Scan for the cell matching the given text and deliver its (x, y) coordinate at center. 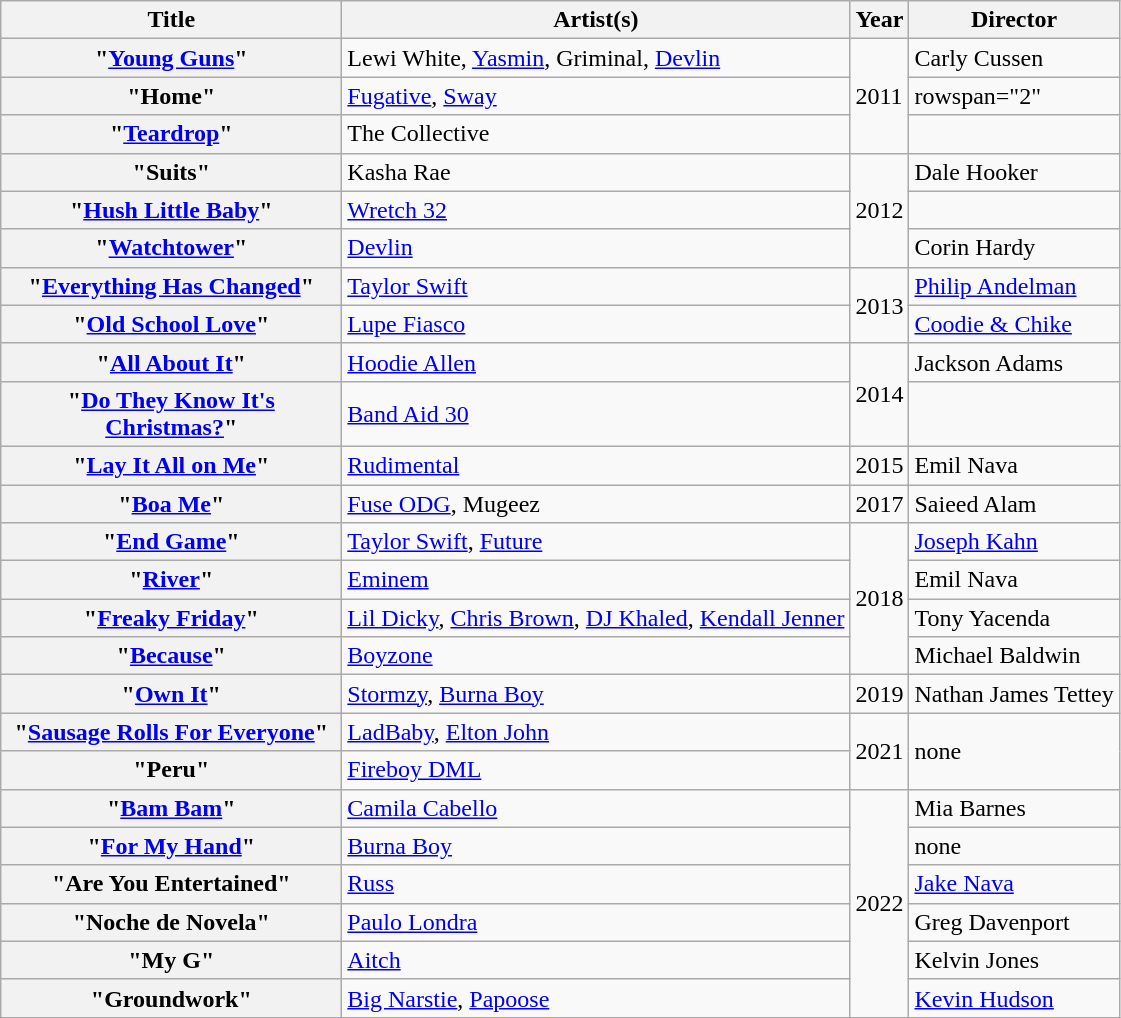
Aitch (596, 960)
Dale Hooker (1014, 172)
The Collective (596, 134)
2015 (880, 465)
Joseph Kahn (1014, 542)
Mia Barnes (1014, 808)
Coodie & Chike (1014, 324)
Corin Hardy (1014, 248)
Kelvin Jones (1014, 960)
"Because" (172, 656)
"Sausage Rolls For Everyone" (172, 732)
"Hush Little Baby" (172, 210)
"Do They Know It's Christmas?" (172, 414)
"Young Guns" (172, 58)
2014 (880, 394)
"Boa Me" (172, 503)
"Peru" (172, 770)
2019 (880, 694)
Carly Cussen (1014, 58)
Jackson Adams (1014, 362)
2013 (880, 305)
"End Game" (172, 542)
Paulo Londra (596, 922)
Burna Boy (596, 846)
2012 (880, 210)
Lupe Fiasco (596, 324)
Camila Cabello (596, 808)
Fuse ODG, Mugeez (596, 503)
Rudimental (596, 465)
2017 (880, 503)
Eminem (596, 580)
"For My Hand" (172, 846)
Lewi White, Yasmin, Griminal, Devlin (596, 58)
Kevin Hudson (1014, 998)
"Freaky Friday" (172, 618)
"Suits" (172, 172)
Hoodie Allen (596, 362)
"Home" (172, 96)
Saieed Alam (1014, 503)
"Noche de Novela" (172, 922)
Fugative, Sway (596, 96)
"Teardrop" (172, 134)
2018 (880, 599)
Boyzone (596, 656)
Devlin (596, 248)
"All About It" (172, 362)
Taylor Swift, Future (596, 542)
"Own It" (172, 694)
"River" (172, 580)
Title (172, 20)
rowspan="2" (1014, 96)
"Old School Love" (172, 324)
Tony Yacenda (1014, 618)
Michael Baldwin (1014, 656)
Fireboy DML (596, 770)
"Are You Entertained" (172, 884)
Lil Dicky, Chris Brown, DJ Khaled, Kendall Jenner (596, 618)
Director (1014, 20)
Kasha Rae (596, 172)
"Everything Has Changed" (172, 286)
Wretch 32 (596, 210)
2022 (880, 903)
Year (880, 20)
"Watchtower" (172, 248)
Russ (596, 884)
"My G" (172, 960)
"Groundwork" (172, 998)
Band Aid 30 (596, 414)
Greg Davenport (1014, 922)
LadBaby, Elton John (596, 732)
Stormzy, Burna Boy (596, 694)
"Bam Bam" (172, 808)
"Lay It All on Me" (172, 465)
Jake Nava (1014, 884)
Philip Andelman (1014, 286)
Nathan James Tettey (1014, 694)
Taylor Swift (596, 286)
2011 (880, 96)
Big Narstie, Papoose (596, 998)
2021 (880, 751)
Artist(s) (596, 20)
